Scan for the cell matching the given text and deliver its (x, y) coordinate at center. 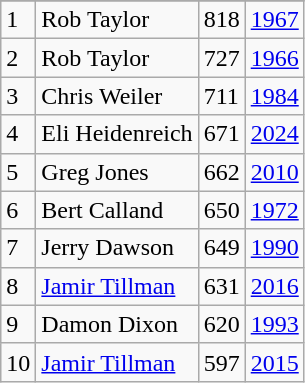
8 (18, 286)
2010 (274, 172)
1 (18, 20)
727 (222, 58)
7 (18, 248)
3 (18, 96)
818 (222, 20)
1972 (274, 210)
2015 (274, 362)
6 (18, 210)
2024 (274, 134)
2016 (274, 286)
Damon Dixon (117, 324)
5 (18, 172)
631 (222, 286)
Greg Jones (117, 172)
Chris Weiler (117, 96)
1966 (274, 58)
Eli Heidenreich (117, 134)
10 (18, 362)
597 (222, 362)
671 (222, 134)
662 (222, 172)
1984 (274, 96)
650 (222, 210)
Jerry Dawson (117, 248)
1967 (274, 20)
2 (18, 58)
649 (222, 248)
1993 (274, 324)
620 (222, 324)
Bert Calland (117, 210)
4 (18, 134)
9 (18, 324)
711 (222, 96)
1990 (274, 248)
